Detect which cell encompasses the target text, then output its (X, Y) center coordinate. 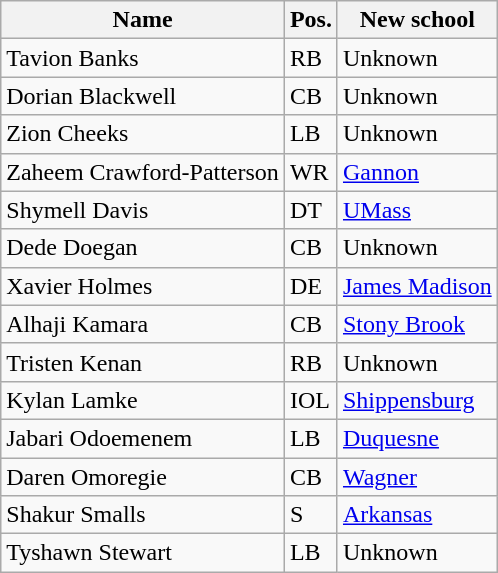
Wagner (417, 477)
DE (310, 286)
Shippensburg (417, 400)
Name (143, 20)
Arkansas (417, 515)
Tyshawn Stewart (143, 553)
Tavion Banks (143, 58)
Duquesne (417, 438)
Xavier Holmes (143, 286)
Gannon (417, 172)
Tristen Kenan (143, 362)
New school (417, 20)
Pos. (310, 20)
Jabari Odoemenem (143, 438)
Alhaji Kamara (143, 324)
UMass (417, 210)
Shymell Davis (143, 210)
Dorian Blackwell (143, 96)
Stony Brook (417, 324)
S (310, 515)
Kylan Lamke (143, 400)
WR (310, 172)
Zion Cheeks (143, 134)
DT (310, 210)
Daren Omoregie (143, 477)
James Madison (417, 286)
IOL (310, 400)
Shakur Smalls (143, 515)
Zaheem Crawford-Patterson (143, 172)
Dede Doegan (143, 248)
